Search for the cell housing the specified text and yield its (X, Y) center coordinate. 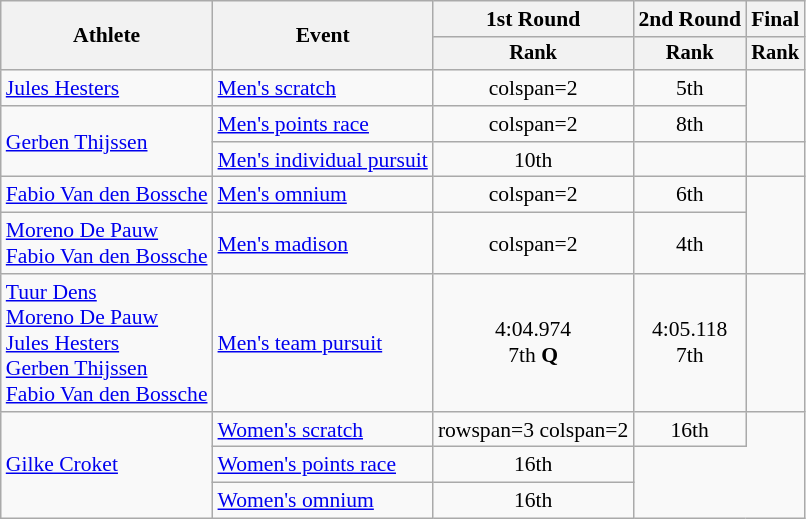
Women's points race (323, 465)
Men's madison (323, 244)
Fabio Van den Bossche (107, 195)
4:04.9747th Q (534, 343)
10th (534, 160)
Men's team pursuit (323, 343)
4th (690, 244)
Women's omnium (323, 501)
Women's scratch (323, 430)
4:05.1187th (690, 343)
Men's points race (323, 124)
5th (690, 88)
1st Round (534, 19)
6th (690, 195)
Men's scratch (323, 88)
Tuur DensMoreno De PauwJules HestersGerben ThijssenFabio Van den Bossche (107, 343)
rowspan=3 colspan=2 (534, 430)
Gerben Thijssen (107, 142)
Men's individual pursuit (323, 160)
2nd Round (690, 19)
Gilke Croket (107, 466)
Moreno De PauwFabio Van den Bossche (107, 244)
8th (690, 124)
Jules Hesters (107, 88)
Men's omnium (323, 195)
Final (775, 19)
Athlete (107, 36)
Event (323, 36)
